From the cell containing the given text, extract its center point as (X, Y) coordinate. 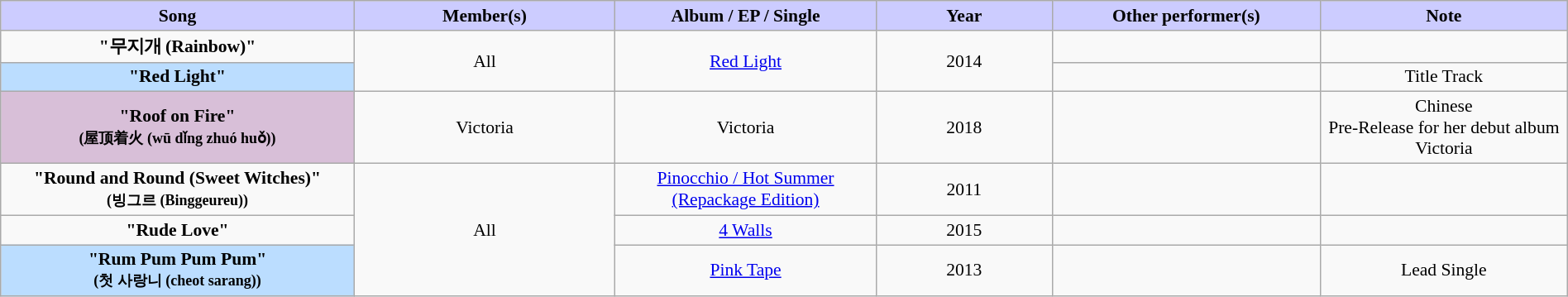
"무지개 (Rainbow)" (178, 46)
"Rude Love" (178, 230)
2013 (964, 271)
ChinesePre-Release for her debut album Victoria (1444, 127)
Red Light (746, 60)
"Rum Pum Pum Pum" (첫 사랑니 (cheot sarang)) (178, 271)
Member(s) (485, 16)
4 Walls (746, 230)
2011 (964, 189)
Other performer(s) (1186, 16)
2014 (964, 60)
Year (964, 16)
Title Track (1444, 77)
2018 (964, 127)
Note (1444, 16)
Lead Single (1444, 271)
"Roof on Fire"(屋顶着火 (wū dǐng zhuó huǒ)) (178, 127)
Pink Tape (746, 271)
Album / EP / Single (746, 16)
Song (178, 16)
"Round and Round (Sweet Witches)" (빙그르 (Binggeureu)) (178, 189)
"Red Light" (178, 77)
Pinocchio / Hot Summer (Repackage Edition) (746, 189)
2015 (964, 230)
